For the text-containing cell, return its midpoint in (x, y) coordinate format. 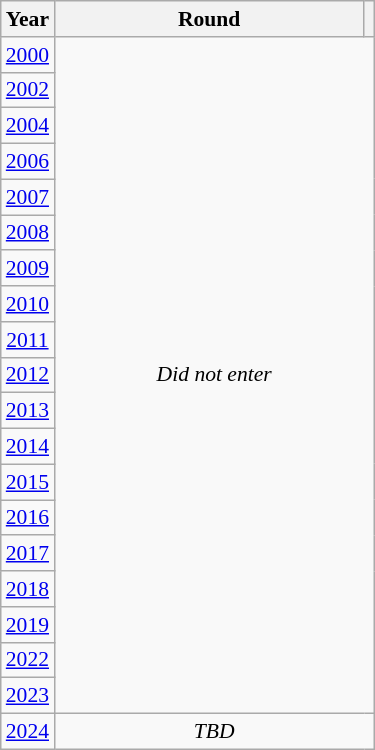
2012 (28, 375)
2023 (28, 696)
Year (28, 19)
2008 (28, 233)
2002 (28, 90)
Did not enter (214, 376)
2024 (28, 732)
2010 (28, 304)
Round (209, 19)
2018 (28, 589)
2006 (28, 162)
2004 (28, 126)
2022 (28, 660)
2014 (28, 447)
2000 (28, 55)
2015 (28, 482)
2017 (28, 554)
2007 (28, 197)
2013 (28, 411)
2011 (28, 340)
2019 (28, 625)
2009 (28, 269)
2016 (28, 518)
TBD (214, 732)
